For the text-containing cell, return its midpoint in (X, Y) coordinate format. 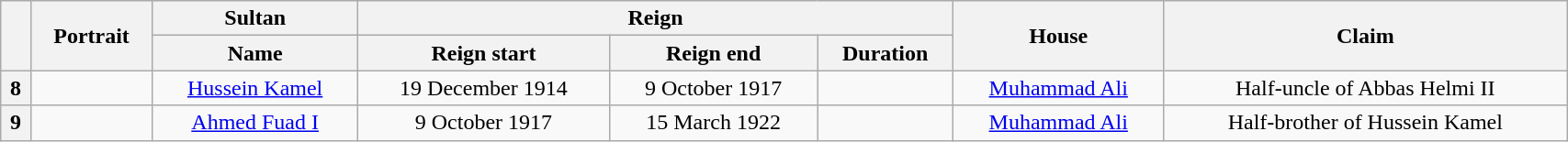
Reign start (484, 53)
Reign end (713, 53)
9 (17, 123)
15 March 1922 (713, 123)
Portrait (91, 36)
Half-uncle of Abbas Helmi II (1365, 88)
Sultan (255, 18)
8 (17, 88)
19 December 1914 (484, 88)
Ahmed Fuad I (255, 123)
House (1058, 36)
Duration (886, 53)
Reign (656, 18)
Half-brother of Hussein Kamel (1365, 123)
Hussein Kamel (255, 88)
Name (255, 53)
Claim (1365, 36)
